Capture the cell that displays the provided text and extract its (x, y) central coordinate. 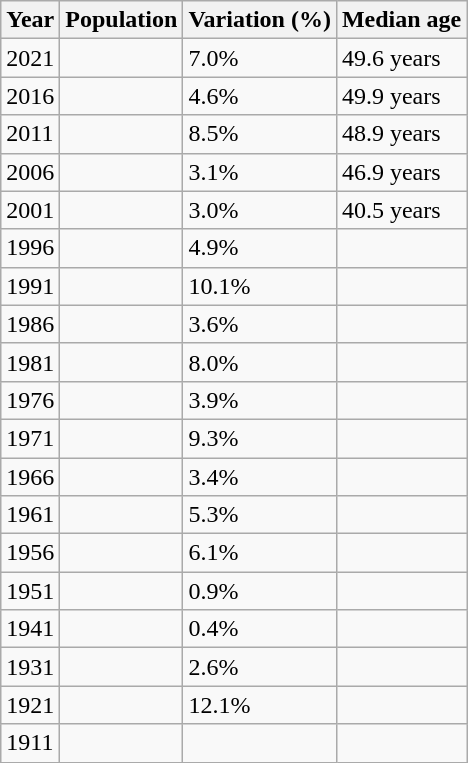
1986 (30, 324)
2011 (30, 134)
7.0% (260, 58)
49.6 years (401, 58)
2006 (30, 172)
5.3% (260, 515)
1981 (30, 362)
Population (122, 20)
1911 (30, 743)
40.5 years (401, 210)
9.3% (260, 438)
1966 (30, 477)
1976 (30, 400)
1956 (30, 553)
3.6% (260, 324)
4.9% (260, 248)
1931 (30, 667)
6.1% (260, 553)
3.9% (260, 400)
8.0% (260, 362)
1996 (30, 248)
0.4% (260, 629)
46.9 years (401, 172)
4.6% (260, 96)
3.0% (260, 210)
48.9 years (401, 134)
1921 (30, 705)
1991 (30, 286)
8.5% (260, 134)
1951 (30, 591)
0.9% (260, 591)
49.9 years (401, 96)
1941 (30, 629)
Variation (%) (260, 20)
1961 (30, 515)
2.6% (260, 667)
Year (30, 20)
3.1% (260, 172)
Median age (401, 20)
10.1% (260, 286)
2021 (30, 58)
1971 (30, 438)
12.1% (260, 705)
2016 (30, 96)
2001 (30, 210)
3.4% (260, 477)
